Scan for the cell matching the given text and deliver its [x, y] coordinate at center. 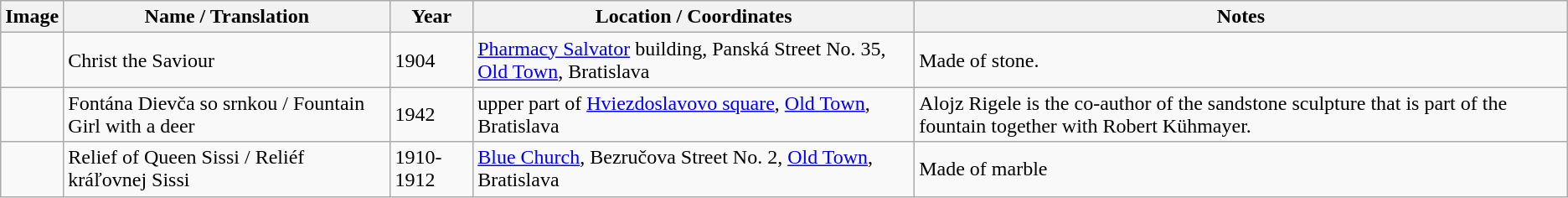
1942 [432, 114]
Pharmacy Salvator building, Panská Street No. 35, Old Town, Bratislava [694, 60]
Relief of Queen Sissi / Reliéf kráľovnej Sissi [227, 169]
upper part of Hviezdoslavovo square, Old Town, Bratislava [694, 114]
Notes [1241, 17]
1910-1912 [432, 169]
Made of marble [1241, 169]
Blue Church, Bezručova Street No. 2, Old Town, Bratislava [694, 169]
Alojz Rigele is the co-author of the sandstone sculpture that is part of the fountain together with Robert Kühmayer. [1241, 114]
Location / Coordinates [694, 17]
Year [432, 17]
Name / Translation [227, 17]
1904 [432, 60]
Christ the Saviour [227, 60]
Made of stone. [1241, 60]
Fontána Dievča so srnkou / Fountain Girl with a deer [227, 114]
Image [32, 17]
